Return the (X, Y) coordinate for the center point of the cell that contains the specified text.  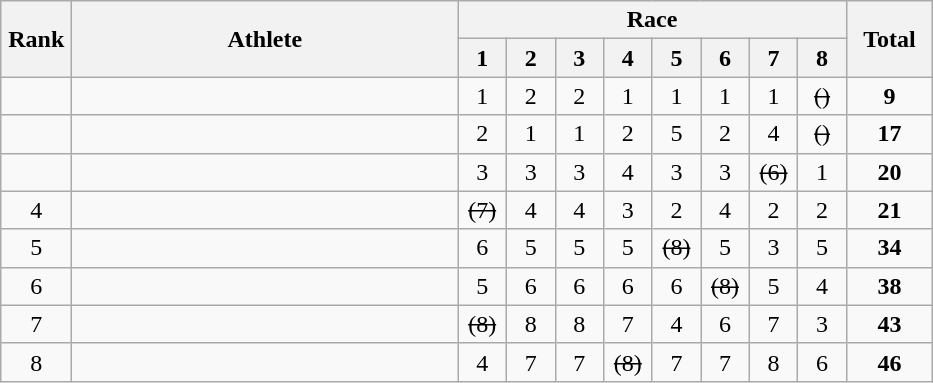
Total (889, 39)
34 (889, 248)
Race (652, 20)
20 (889, 172)
(6) (774, 172)
Rank (36, 39)
9 (889, 96)
17 (889, 134)
Athlete (265, 39)
38 (889, 286)
43 (889, 324)
21 (889, 210)
(7) (482, 210)
46 (889, 362)
